Output the (X, Y) coordinate of the center of the cell containing the given text.  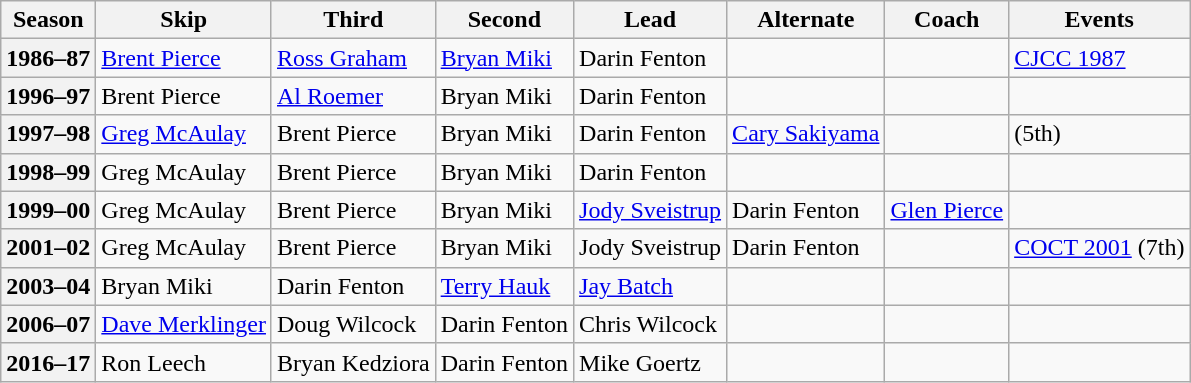
Skip (184, 20)
2016–17 (48, 362)
2006–07 (48, 324)
Alternate (806, 20)
1999–00 (48, 210)
2001–02 (48, 248)
Lead (650, 20)
Al Roemer (353, 96)
Dave Merklinger (184, 324)
Season (48, 20)
Coach (947, 20)
Bryan Kedziora (353, 362)
Doug Wilcock (353, 324)
Events (1100, 20)
Mike Goertz (650, 362)
1996–97 (48, 96)
Ross Graham (353, 58)
CJCC 1987 (1100, 58)
COCT 2001 (7th) (1100, 248)
Cary Sakiyama (806, 134)
1986–87 (48, 58)
(5th) (1100, 134)
Third (353, 20)
2003–04 (48, 286)
Jay Batch (650, 286)
1997–98 (48, 134)
Terry Hauk (504, 286)
1998–99 (48, 172)
Chris Wilcock (650, 324)
Ron Leech (184, 362)
Second (504, 20)
Glen Pierce (947, 210)
